Return the [X, Y] coordinate for the center point of the cell that contains the specified text.  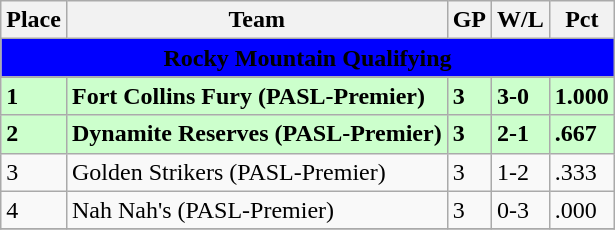
.667 [582, 134]
2 [34, 134]
3-0 [521, 96]
Rocky Mountain Qualifying [308, 58]
Nah Nah's (PASL-Premier) [256, 210]
.000 [582, 210]
2-1 [521, 134]
Fort Collins Fury (PASL-Premier) [256, 96]
4 [34, 210]
1.000 [582, 96]
W/L [521, 20]
.333 [582, 172]
0-3 [521, 210]
1 [34, 96]
GP [469, 20]
Dynamite Reserves (PASL-Premier) [256, 134]
Team [256, 20]
1-2 [521, 172]
Place [34, 20]
Golden Strikers (PASL-Premier) [256, 172]
Pct [582, 20]
